Scan for the cell matching the given text and deliver its (x, y) coordinate at center. 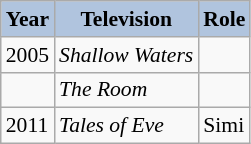
Tales of Eve (126, 126)
Television (126, 19)
2011 (28, 126)
2005 (28, 55)
Year (28, 19)
The Room (126, 90)
Simi (224, 126)
Role (224, 19)
Shallow Waters (126, 55)
